Scan for the cell matching the given text and deliver its (x, y) coordinate at center. 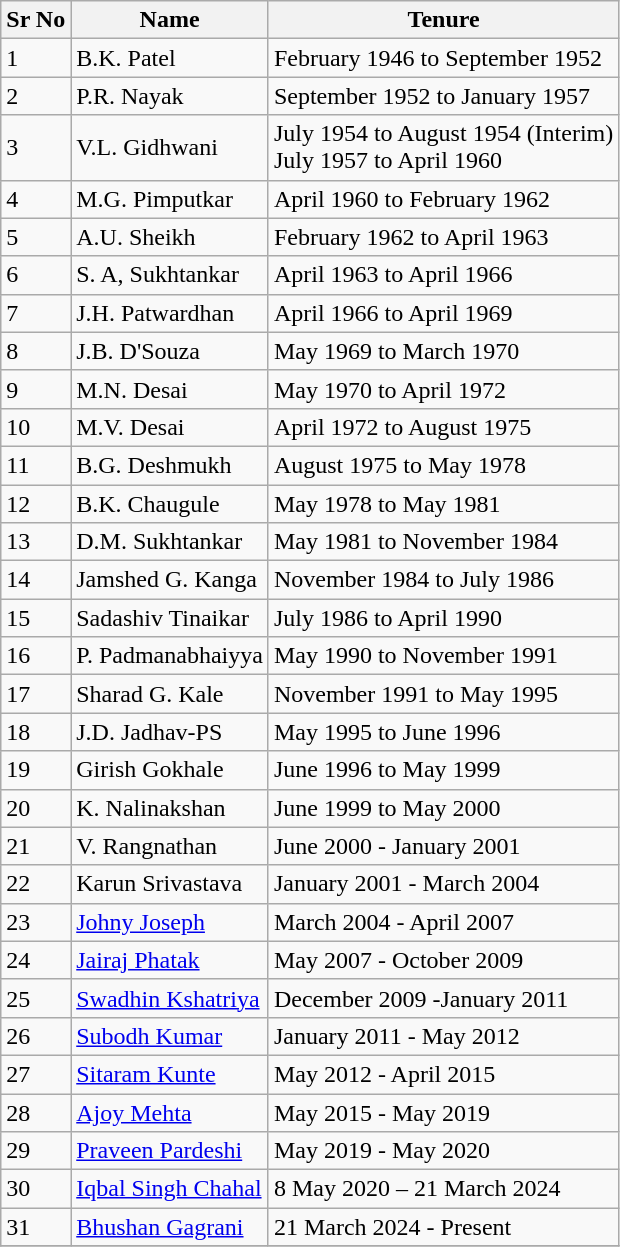
Sr No (36, 20)
B.G. Deshmukh (170, 465)
S. A, Sukhtankar (170, 275)
April 1960 to February 1962 (443, 199)
29 (36, 1151)
April 1972 to August 1975 (443, 427)
Girish Gokhale (170, 770)
24 (36, 960)
Tenure (443, 20)
June 1999 to May 2000 (443, 808)
January 2011 - May 2012 (443, 1036)
March 2004 - April 2007 (443, 922)
6 (36, 275)
J.B. D'Souza (170, 351)
2 (36, 96)
Iqbal Singh Chahal (170, 1189)
M.G. Pimputkar (170, 199)
Subodh Kumar (170, 1036)
July 1986 to April 1990 (443, 618)
J.D. Jadhav-PS (170, 732)
May 2012 - April 2015 (443, 1074)
P.R. Nayak (170, 96)
April 1963 to April 1966 (443, 275)
7 (36, 313)
1 (36, 58)
15 (36, 618)
July 1954 to August 1954 (Interim)July 1957 to April 1960 (443, 148)
Bhushan Gagrani (170, 1227)
D.M. Sukhtankar (170, 542)
August 1975 to May 1978 (443, 465)
June 1996 to May 1999 (443, 770)
18 (36, 732)
May 1990 to November 1991 (443, 656)
September 1952 to January 1957 (443, 96)
Name (170, 20)
V. Rangnathan (170, 846)
26 (36, 1036)
12 (36, 503)
B.K. Chaugule (170, 503)
Sharad G. Kale (170, 694)
May 1978 to May 1981 (443, 503)
May 1970 to April 1972 (443, 389)
May 2019 - May 2020 (443, 1151)
B.K. Patel (170, 58)
Sadashiv Tinaikar (170, 618)
28 (36, 1113)
31 (36, 1227)
23 (36, 922)
21 (36, 846)
May 1969 to March 1970 (443, 351)
11 (36, 465)
Johny Joseph (170, 922)
J.H. Patwardhan (170, 313)
30 (36, 1189)
Praveen Pardeshi (170, 1151)
8 (36, 351)
A.U. Sheikh (170, 237)
Karun Srivastava (170, 884)
May 2007 - October 2009 (443, 960)
5 (36, 237)
21 March 2024 - Present (443, 1227)
17 (36, 694)
November 1984 to July 1986 (443, 580)
19 (36, 770)
Jairaj Phatak (170, 960)
M.V. Desai (170, 427)
22 (36, 884)
10 (36, 427)
9 (36, 389)
14 (36, 580)
27 (36, 1074)
November 1991 to May 1995 (443, 694)
Jamshed G. Kanga (170, 580)
3 (36, 148)
May 1995 to June 1996 (443, 732)
Ajoy Mehta (170, 1113)
June 2000 - January 2001 (443, 846)
Sitaram Kunte (170, 1074)
May 1981 to November 1984 (443, 542)
May 2015 - May 2019 (443, 1113)
M.N. Desai (170, 389)
4 (36, 199)
February 1946 to September 1952 (443, 58)
December 2009 -January 2011 (443, 998)
16 (36, 656)
25 (36, 998)
20 (36, 808)
January 2001 - March 2004 (443, 884)
V.L. Gidhwani (170, 148)
13 (36, 542)
Swadhin Kshatriya (170, 998)
P. Padmanabhaiyya (170, 656)
February 1962 to April 1963 (443, 237)
April 1966 to April 1969 (443, 313)
8 May 2020 – 21 March 2024 (443, 1189)
K. Nalinakshan (170, 808)
